From the cell containing the given text, extract its center point as (X, Y) coordinate. 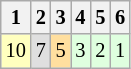
4 (80, 17)
7 (41, 51)
6 (120, 17)
10 (16, 51)
